Provide the [x, y] coordinate of the cell's center where the given text is located.  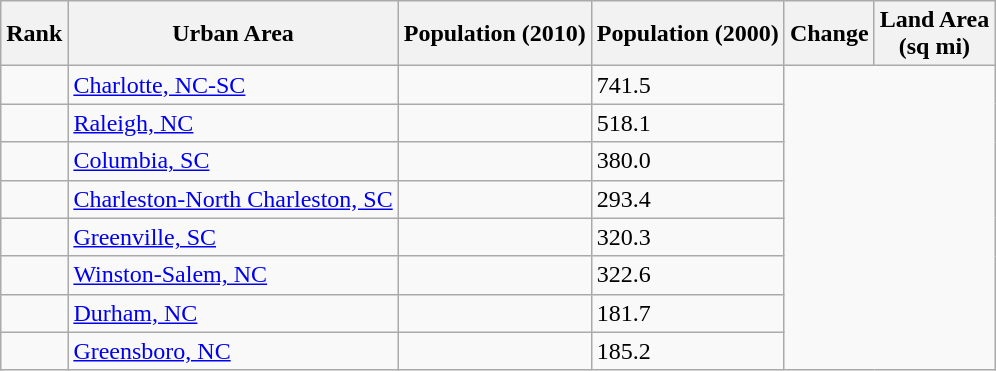
518.1 [688, 123]
Raleigh, NC [233, 123]
Durham, NC [233, 313]
Charlotte, NC-SC [233, 85]
Greenville, SC [233, 237]
181.7 [688, 313]
293.4 [688, 199]
322.6 [688, 275]
Change [829, 34]
320.3 [688, 237]
Charleston-North Charleston, SC [233, 199]
Rank [34, 34]
Columbia, SC [233, 161]
185.2 [688, 351]
Urban Area [233, 34]
Population (2000) [688, 34]
Population (2010) [494, 34]
Greensboro, NC [233, 351]
Land Area(sq mi) [934, 34]
741.5 [688, 85]
Winston-Salem, NC [233, 275]
380.0 [688, 161]
